Detect which cell encompasses the target text, then output its (x, y) center coordinate. 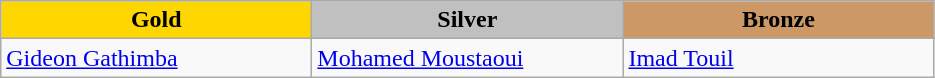
Bronze (778, 20)
Imad Touil (778, 58)
Gold (156, 20)
Gideon Gathimba (156, 58)
Silver (468, 20)
Mohamed Moustaoui (468, 58)
